Determine the [X, Y] coordinate at the center of the cell enclosing the given text.  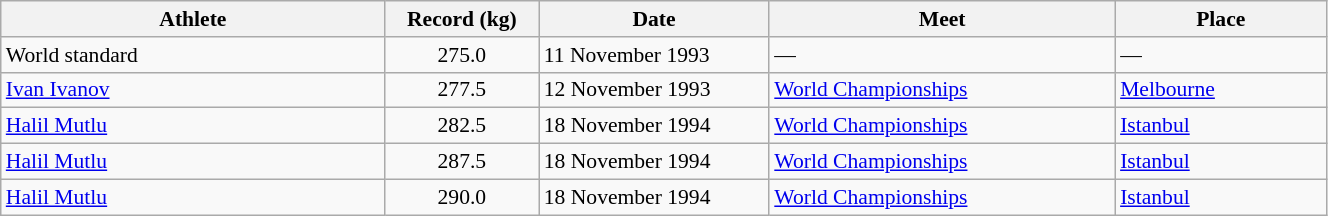
World standard [193, 55]
Place [1220, 19]
Record (kg) [462, 19]
Meet [942, 19]
11 November 1993 [654, 55]
Ivan Ivanov [193, 90]
287.5 [462, 162]
12 November 1993 [654, 90]
Date [654, 19]
Melbourne [1220, 90]
282.5 [462, 126]
Athlete [193, 19]
275.0 [462, 55]
277.5 [462, 90]
290.0 [462, 197]
